Return the (X, Y) coordinate for the center point of the cell that contains the specified text.  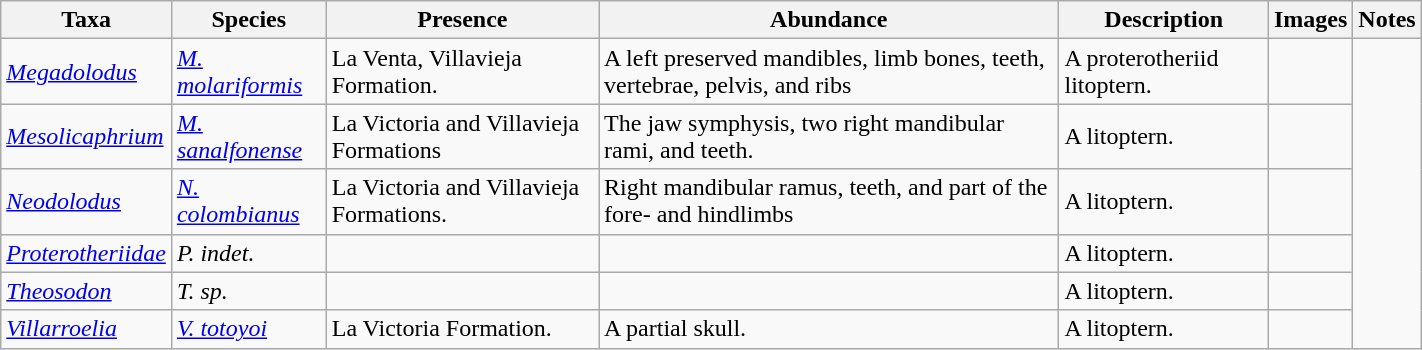
La Victoria Formation. (462, 329)
Right mandibular ramus, teeth, and part of the fore- and hindlimbs (829, 202)
Villarroelia (86, 329)
A proterotheriid litoptern. (1164, 72)
Mesolicaphrium (86, 136)
M. sanalfonense (248, 136)
Proterotheriidae (86, 253)
V. totoyoi (248, 329)
La Victoria and Villavieja Formations. (462, 202)
The jaw symphysis, two right mandibular rami, and teeth. (829, 136)
Theosodon (86, 291)
N. colombianus (248, 202)
Megadolodus (86, 72)
T. sp. (248, 291)
Species (248, 20)
Images (1310, 20)
A left preserved mandibles, limb bones, teeth, vertebrae, pelvis, and ribs (829, 72)
A partial skull. (829, 329)
Description (1164, 20)
La Victoria and Villavieja Formations (462, 136)
Abundance (829, 20)
Taxa (86, 20)
La Venta, Villavieja Formation. (462, 72)
Notes (1387, 20)
Neodolodus (86, 202)
P. indet. (248, 253)
M. molariformis (248, 72)
Presence (462, 20)
